For the text-containing cell, return its midpoint in (X, Y) coordinate format. 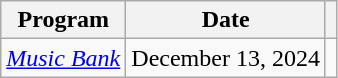
Program (64, 20)
Music Bank (64, 58)
Date (226, 20)
December 13, 2024 (226, 58)
